From the cell containing the given text, extract its center point as (x, y) coordinate. 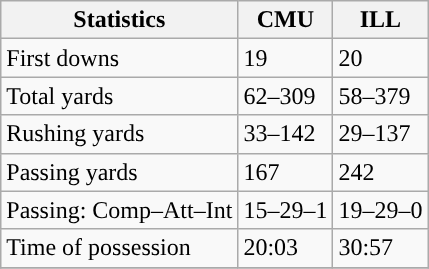
First downs (120, 58)
29–137 (380, 134)
Statistics (120, 20)
Rushing yards (120, 134)
Passing: Comp–Att–Int (120, 210)
62–309 (286, 96)
15–29–1 (286, 210)
ILL (380, 20)
30:57 (380, 248)
CMU (286, 20)
58–379 (380, 96)
20:03 (286, 248)
19–29–0 (380, 210)
33–142 (286, 134)
Total yards (120, 96)
Passing yards (120, 172)
20 (380, 58)
242 (380, 172)
167 (286, 172)
Time of possession (120, 248)
19 (286, 58)
